Return [x, y] of the center of cell containing provided text 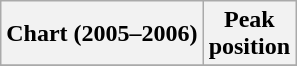
Peakposition [249, 34]
Chart (2005–2006) [102, 34]
